Capture the cell that displays the provided text and extract its (x, y) central coordinate. 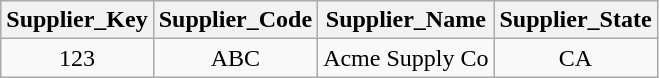
Supplier_Code (235, 20)
ABC (235, 58)
Supplier_State (576, 20)
Acme Supply Co (406, 58)
123 (77, 58)
CA (576, 58)
Supplier_Name (406, 20)
Supplier_Key (77, 20)
